For the text-containing cell, return its midpoint in [X, Y] coordinate format. 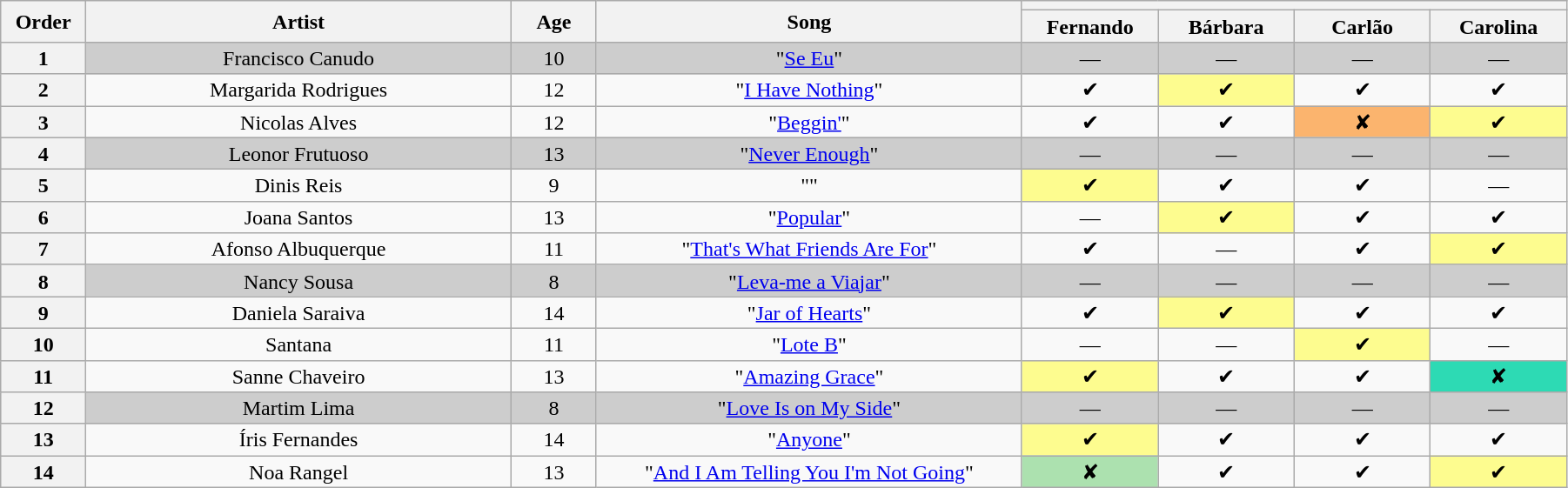
Martim Lima [299, 409]
"Love Is on My Side" [809, 409]
"That's What Friends Are For" [809, 249]
Nicolas Alves [299, 122]
"I Have Nothing" [809, 90]
"Popular" [809, 217]
Leonor Frutuoso [299, 153]
Order [44, 22]
"Anyone" [809, 440]
"Jar of Hearts" [809, 313]
Nancy Sousa [299, 280]
Noa Rangel [299, 471]
Sanne Chaveiro [299, 376]
5 [44, 186]
2 [44, 90]
Artist [299, 22]
"Beggin'" [809, 122]
"Se Eu" [809, 57]
Carlão [1362, 26]
Santana [299, 344]
"Never Enough" [809, 153]
Dinis Reis [299, 186]
"" [809, 186]
1 [44, 57]
Margarida Rodrigues [299, 90]
Íris Fernandes [299, 440]
Fernando [1089, 26]
Song [809, 22]
"Lote B" [809, 344]
7 [44, 249]
Francisco Canudo [299, 57]
3 [44, 122]
4 [44, 153]
"And I Am Telling You I'm Not Going" [809, 471]
"Leva-me a Viajar" [809, 280]
Carolina [1498, 26]
Joana Santos [299, 217]
Daniela Saraiva [299, 313]
Afonso Albuquerque [299, 249]
6 [44, 217]
"Amazing Grace" [809, 376]
Bárbara [1226, 26]
Age [554, 22]
